From the cell containing the given text, extract its center point as [x, y] coordinate. 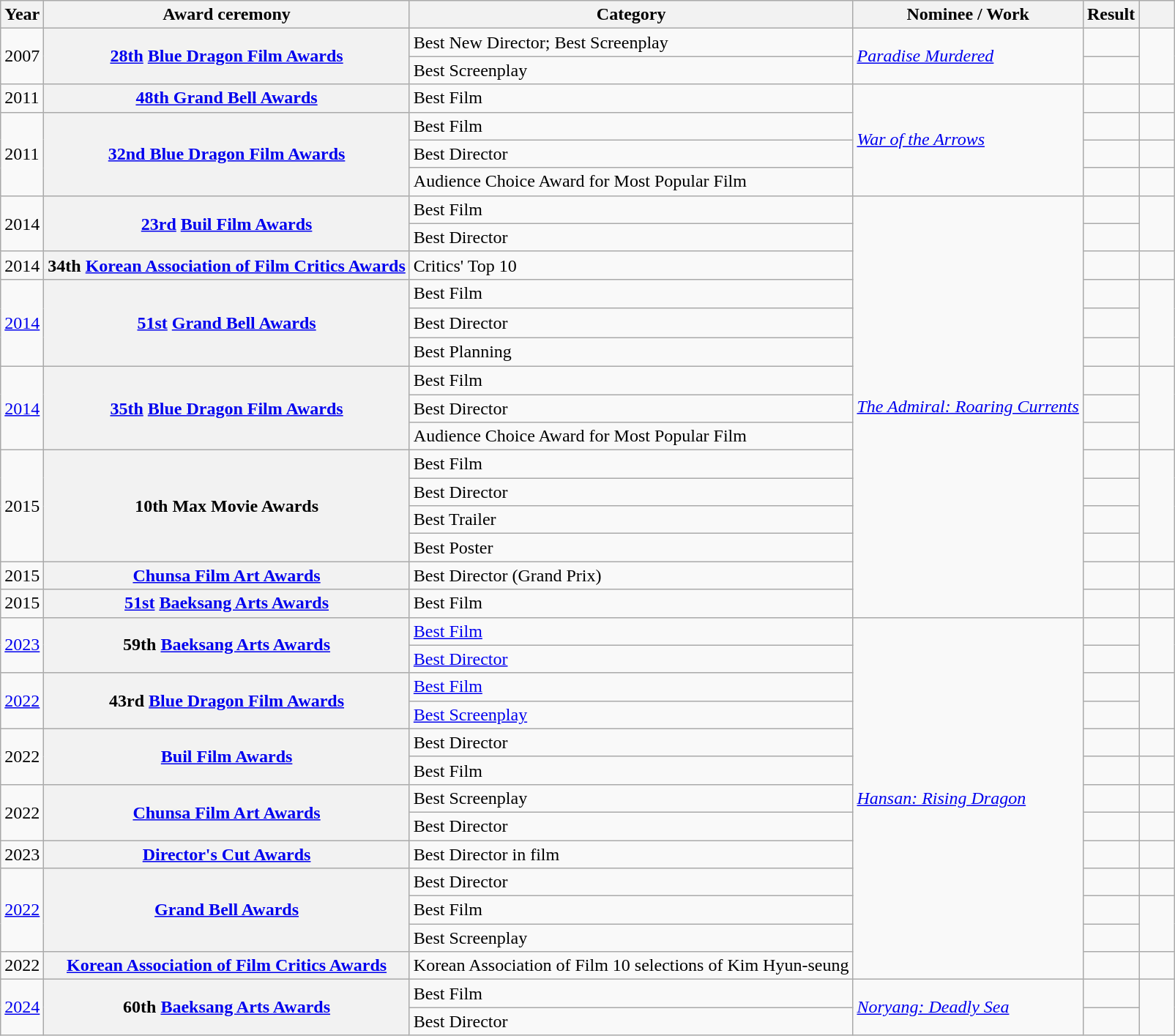
2007 [22, 56]
28th Blue Dragon Film Awards [227, 56]
10th Max Movie Awards [227, 506]
The Admiral: Roaring Currents [968, 406]
Noryang: Deadly Sea [968, 1007]
Paradise Murdered [968, 56]
32nd Blue Dragon Film Awards [227, 154]
Hansan: Rising Dragon [968, 798]
34th Korean Association of Film Critics Awards [227, 265]
59th Baeksang Arts Awards [227, 645]
Best Director (Grand Prix) [631, 575]
Result [1111, 15]
War of the Arrows [968, 140]
23rd Buil Film Awards [227, 223]
48th Grand Bell Awards [227, 98]
Category [631, 15]
Critics' Top 10 [631, 265]
Nominee / Work [968, 15]
51st Baeksang Arts Awards [227, 603]
Best Poster [631, 548]
Buil Film Awards [227, 756]
43rd Blue Dragon Film Awards [227, 701]
Director's Cut Awards [227, 854]
Korean Association of Film Critics Awards [227, 966]
Best Director in film [631, 854]
60th Baeksang Arts Awards [227, 1007]
2024 [22, 1007]
Best Planning [631, 352]
Grand Bell Awards [227, 910]
Best Trailer [631, 520]
Year [22, 15]
35th Blue Dragon Film Awards [227, 408]
Award ceremony [227, 15]
Korean Association of Film 10 selections of Kim Hyun-seung [631, 966]
51st Grand Bell Awards [227, 322]
Best New Director; Best Screenplay [631, 42]
